Identify which cell holds the provided text, then report its (X, Y) central coordinate. 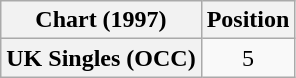
5 (248, 58)
Chart (1997) (101, 20)
UK Singles (OCC) (101, 58)
Position (248, 20)
